Pinpoint the cell where the given text exists, returning its [X, Y] midpoint coordinate. 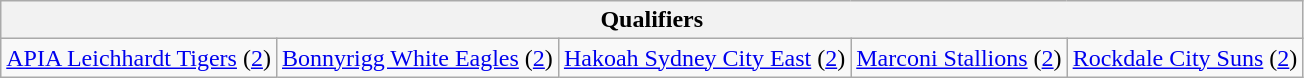
Hakoah Sydney City East (2) [704, 58]
Qualifiers [652, 20]
Rockdale City Suns (2) [1185, 58]
APIA Leichhardt Tigers (2) [139, 58]
Bonnyrigg White Eagles (2) [417, 58]
Marconi Stallions (2) [959, 58]
